Determine the [x, y] coordinate at the center of the cell enclosing the given text.  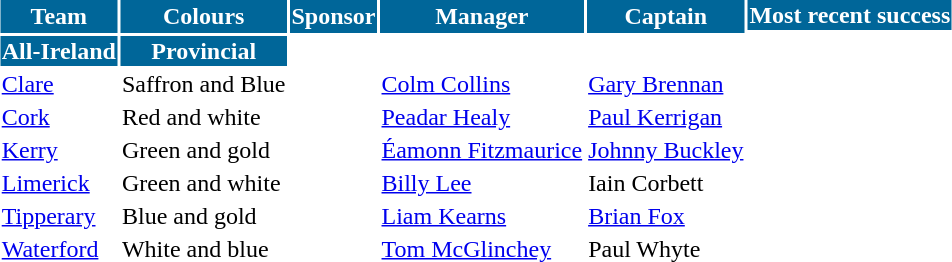
Iain Corbett [666, 183]
Peadar Healy [482, 117]
Billy Lee [482, 183]
Most recent success [850, 15]
Éamonn Fitzmaurice [482, 150]
Team [58, 16]
Colours [204, 16]
Johnny Buckley [666, 150]
Clare [58, 84]
Cork [58, 117]
Blue and gold [204, 216]
Paul Kerrigan [666, 117]
Captain [666, 16]
Colm Collins [482, 84]
Manager [482, 16]
All-Ireland [58, 51]
Provincial [204, 51]
Saffron and Blue [204, 84]
Green and gold [204, 150]
Liam Kearns [482, 216]
Sponsor [334, 16]
Red and white [204, 117]
Kerry [58, 150]
Gary Brennan [666, 84]
Green and white [204, 183]
Limerick [58, 183]
Tipperary [58, 216]
Brian Fox [666, 216]
